Locate the cell with the specified text and output its [x, y] center coordinate. 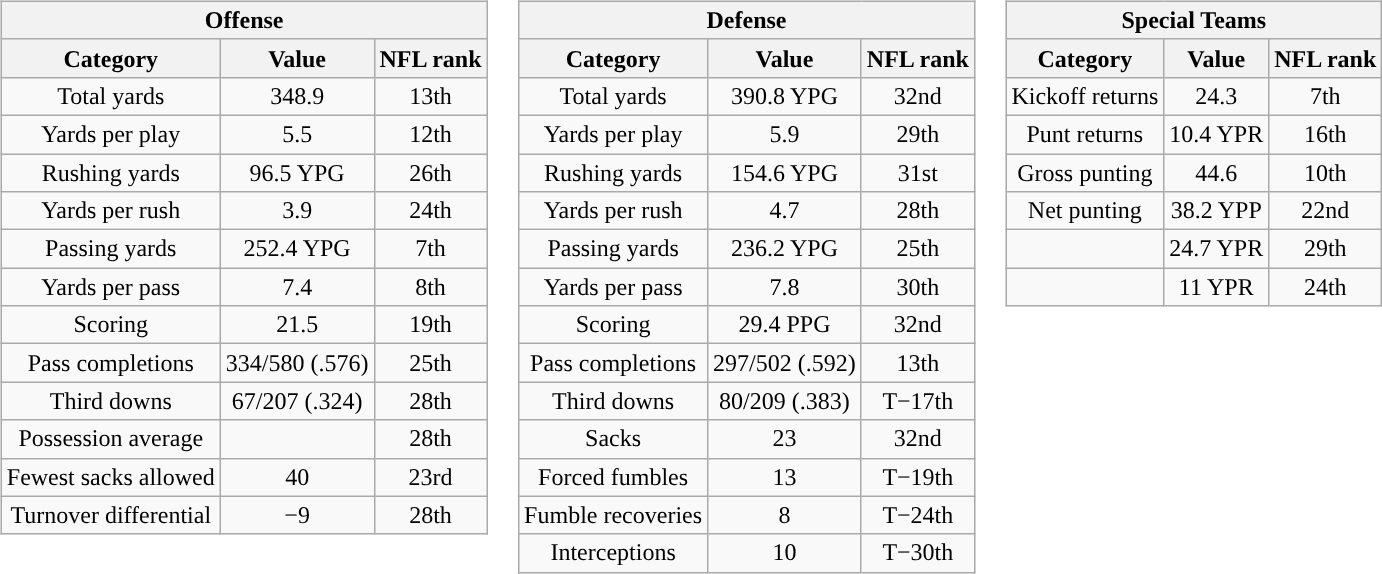
236.2 YPG [785, 249]
T−19th [918, 477]
96.5 YPG [297, 173]
4.7 [785, 211]
23rd [430, 477]
10th [1326, 173]
21.5 [297, 325]
348.9 [297, 96]
26th [430, 173]
24.7 YPR [1216, 249]
252.4 YPG [297, 249]
22nd [1326, 211]
297/502 (.592) [785, 363]
334/580 (.576) [297, 363]
19th [430, 325]
390.8 YPG [785, 96]
T−17th [918, 401]
Fumble recoveries [614, 515]
10.4 YPR [1216, 134]
Turnover differential [110, 515]
7.8 [785, 287]
24.3 [1216, 96]
31st [918, 173]
38.2 YPP [1216, 211]
13 [785, 477]
8 [785, 515]
Gross punting [1085, 173]
3.9 [297, 211]
67/207 (.324) [297, 401]
Fewest sacks allowed [110, 477]
154.6 YPG [785, 173]
30th [918, 287]
40 [297, 477]
5.5 [297, 134]
Offense [244, 20]
Net punting [1085, 211]
29.4 PPG [785, 325]
16th [1326, 134]
8th [430, 287]
7.4 [297, 287]
T−24th [918, 515]
Sacks [614, 439]
Possession average [110, 439]
10 [785, 553]
Punt returns [1085, 134]
−9 [297, 515]
23 [785, 439]
Kickoff returns [1085, 96]
80/209 (.383) [785, 401]
44.6 [1216, 173]
Forced fumbles [614, 477]
Defense [747, 20]
12th [430, 134]
11 YPR [1216, 287]
Special Teams [1194, 20]
Interceptions [614, 553]
5.9 [785, 134]
T−30th [918, 553]
